For the text-containing cell, return its midpoint in [X, Y] coordinate format. 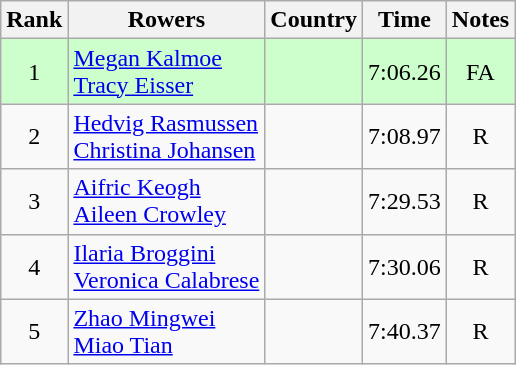
Country [314, 20]
3 [34, 202]
Hedvig RasmussenChristina Johansen [166, 136]
Time [405, 20]
1 [34, 72]
4 [34, 266]
Megan KalmoeTracy Eisser [166, 72]
Rowers [166, 20]
2 [34, 136]
7:30.06 [405, 266]
7:08.97 [405, 136]
7:40.37 [405, 332]
7:29.53 [405, 202]
Rank [34, 20]
7:06.26 [405, 72]
FA [480, 72]
5 [34, 332]
Ilaria BrogginiVeronica Calabrese [166, 266]
Aifric KeoghAileen Crowley [166, 202]
Zhao MingweiMiao Tian [166, 332]
Notes [480, 20]
